Find where the given text appears and provide that cell's center as (x, y) coordinate. 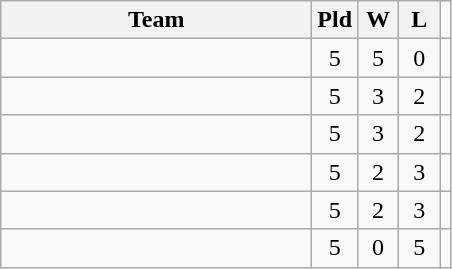
Pld (335, 20)
W (378, 20)
L (420, 20)
Team (156, 20)
